Scan for the cell matching the given text and deliver its [x, y] coordinate at center. 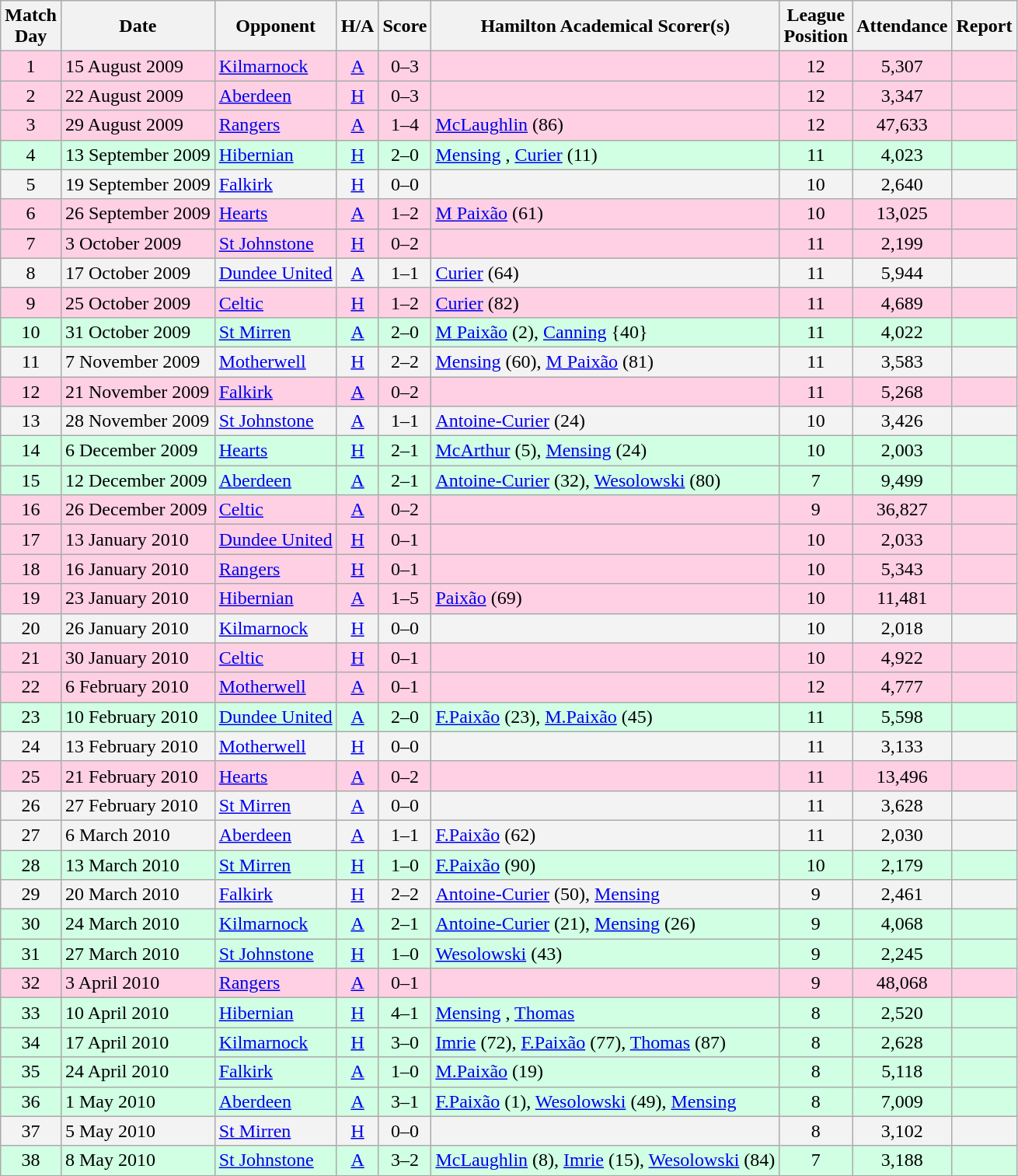
8 May 2010 [138, 1160]
McArthur (5), Mensing (24) [605, 451]
3 [31, 125]
13 March 2010 [138, 865]
Mensing , Curier (11) [605, 155]
5,268 [902, 391]
17 October 2009 [138, 273]
4,068 [902, 924]
28 November 2009 [138, 421]
Wesolowski (43) [605, 954]
Paixão (69) [605, 598]
15 August 2009 [138, 66]
15 [31, 480]
McLaughlin (8), Imrie (15), Wesolowski (84) [605, 1160]
3,188 [902, 1160]
38 [31, 1160]
Antoine-Curier (50), Mensing [605, 895]
22 [31, 687]
Report [984, 26]
17 April 2010 [138, 1042]
30 January 2010 [138, 658]
6 March 2010 [138, 835]
16 January 2010 [138, 569]
26 September 2009 [138, 214]
24 [31, 746]
27 [31, 835]
21 February 2010 [138, 776]
H/A [357, 26]
2,245 [902, 954]
31 [31, 954]
Antoine-Curier (21), Mensing (26) [605, 924]
Match Day [31, 26]
4,922 [902, 658]
Imrie (72), F.Paixão (77), Thomas (87) [605, 1042]
25 October 2009 [138, 302]
4,689 [902, 302]
17 [31, 539]
6 [31, 214]
F.Paixão (62) [605, 835]
5,118 [902, 1072]
35 [31, 1072]
2,033 [902, 539]
26 December 2009 [138, 510]
F.Paixão (23), M.Paixão (45) [605, 717]
24 April 2010 [138, 1072]
2,199 [902, 243]
14 [31, 451]
19 September 2009 [138, 184]
24 March 2010 [138, 924]
28 [31, 865]
37 [31, 1131]
47,633 [902, 125]
3,628 [902, 805]
3 October 2009 [138, 243]
7 November 2009 [138, 361]
10 February 2010 [138, 717]
3–0 [405, 1042]
2 [31, 96]
Antoine-Curier (32), Wesolowski (80) [605, 480]
13 January 2010 [138, 539]
29 August 2009 [138, 125]
23 January 2010 [138, 598]
20 March 2010 [138, 895]
36,827 [902, 510]
27 March 2010 [138, 954]
26 [31, 805]
13,025 [902, 214]
34 [31, 1042]
5 [31, 184]
Attendance [902, 26]
5 May 2010 [138, 1131]
48,068 [902, 983]
5,598 [902, 717]
4,023 [902, 155]
23 [31, 717]
2,003 [902, 451]
5,944 [902, 273]
10 April 2010 [138, 1013]
F.Paixão (90) [605, 865]
1 [31, 66]
4–1 [405, 1013]
22 August 2009 [138, 96]
4,022 [902, 332]
3–2 [405, 1160]
McLaughlin (86) [605, 125]
13 September 2009 [138, 155]
3,133 [902, 746]
3,102 [902, 1131]
3–1 [405, 1101]
25 [31, 776]
4 [31, 155]
16 [31, 510]
5,343 [902, 569]
27 February 2010 [138, 805]
31 October 2009 [138, 332]
F.Paixão (1), Wesolowski (49), Mensing [605, 1101]
Opponent [275, 26]
19 [31, 598]
6 February 2010 [138, 687]
3,583 [902, 361]
Mensing (60), M Paixão (81) [605, 361]
12 December 2009 [138, 480]
6 December 2009 [138, 451]
2,179 [902, 865]
4,777 [902, 687]
1–5 [405, 598]
2,628 [902, 1042]
Hamilton Academical Scorer(s) [605, 26]
32 [31, 983]
36 [31, 1101]
2,461 [902, 895]
Mensing , Thomas [605, 1013]
18 [31, 569]
Curier (82) [605, 302]
7,009 [902, 1101]
2,030 [902, 835]
2,018 [902, 628]
2,640 [902, 184]
Antoine-Curier (24) [605, 421]
3,426 [902, 421]
20 [31, 628]
M Paixão (2), Canning {40} [605, 332]
M Paixão (61) [605, 214]
Score [405, 26]
M.Paixão (19) [605, 1072]
21 [31, 658]
1 May 2010 [138, 1101]
3 April 2010 [138, 983]
30 [31, 924]
5,307 [902, 66]
13 February 2010 [138, 746]
29 [31, 895]
Date [138, 26]
3,347 [902, 96]
9,499 [902, 480]
11,481 [902, 598]
21 November 2009 [138, 391]
LeaguePosition [816, 26]
26 January 2010 [138, 628]
33 [31, 1013]
Curier (64) [605, 273]
2,520 [902, 1013]
13,496 [902, 776]
13 [31, 421]
1–4 [405, 125]
